Determine the [X, Y] coordinate at the center of the cell enclosing the given text.  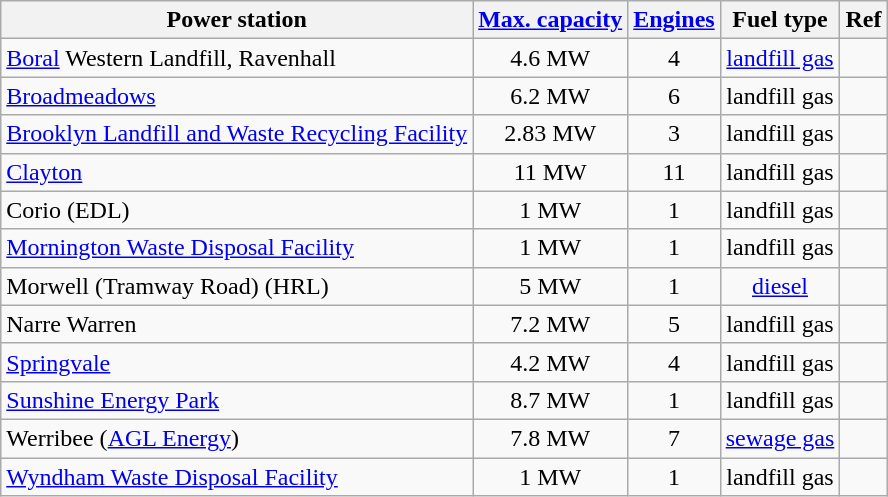
7.8 MW [550, 438]
Engines [674, 20]
6.2 MW [550, 96]
Clayton [237, 172]
11 MW [550, 172]
sewage gas [780, 438]
7.2 MW [550, 324]
diesel [780, 286]
5 [674, 324]
Broadmeadows [237, 96]
Sunshine Energy Park [237, 400]
Boral Western Landfill, Ravenhall [237, 58]
Springvale [237, 362]
3 [674, 134]
Werribee (AGL Energy) [237, 438]
5 MW [550, 286]
6 [674, 96]
7 [674, 438]
8.7 MW [550, 400]
Narre Warren [237, 324]
Fuel type [780, 20]
Max. capacity [550, 20]
Morwell (Tramway Road) (HRL) [237, 286]
4.2 MW [550, 362]
Wyndham Waste Disposal Facility [237, 477]
11 [674, 172]
Power station [237, 20]
Mornington Waste Disposal Facility [237, 248]
2.83 MW [550, 134]
Ref [864, 20]
4.6 MW [550, 58]
Brooklyn Landfill and Waste Recycling Facility [237, 134]
Corio (EDL) [237, 210]
